Identify which cell holds the provided text, then report its (x, y) central coordinate. 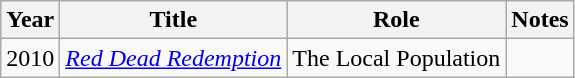
Title (174, 20)
2010 (30, 58)
Year (30, 20)
Notes (540, 20)
Role (396, 20)
The Local Population (396, 58)
Red Dead Redemption (174, 58)
